Extract the (X, Y) coordinate from the center of the cell holding the provided text.  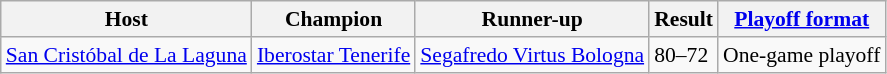
Champion (334, 19)
80–72 (684, 55)
San Cristóbal de La Laguna (126, 55)
Runner-up (532, 19)
Playoff format (802, 19)
One-game playoff (802, 55)
Host (126, 19)
Result (684, 19)
Iberostar Tenerife (334, 55)
Segafredo Virtus Bologna (532, 55)
